Detect which cell encompasses the target text, then output its [x, y] center coordinate. 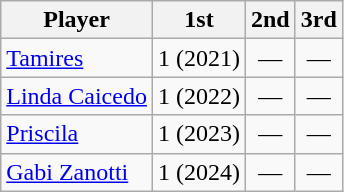
Player [77, 20]
Tamires [77, 58]
Gabi Zanotti [77, 172]
1 (2021) [198, 58]
1st [198, 20]
3rd [318, 20]
1 (2024) [198, 172]
Linda Caicedo [77, 96]
2nd [270, 20]
1 (2022) [198, 96]
1 (2023) [198, 134]
Priscila [77, 134]
